Return [x, y] of the center of cell containing provided text 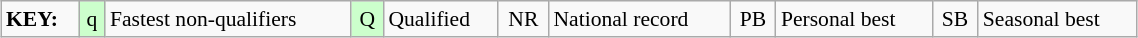
Q [367, 19]
Fastest non-qualifiers [228, 19]
SB [955, 19]
KEY: [40, 19]
Personal best [854, 19]
NR [523, 19]
Seasonal best [1058, 19]
Qualified [440, 19]
PB [753, 19]
National record [639, 19]
q [92, 19]
